Return [x, y] of the center of cell containing provided text 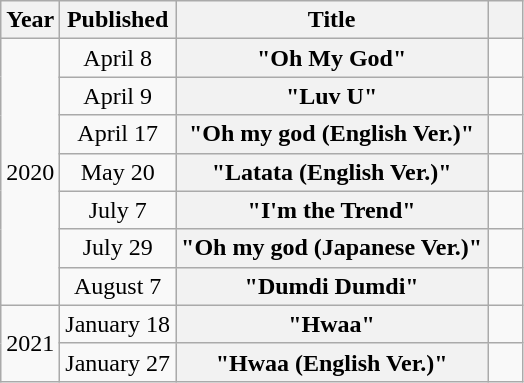
"I'm the Trend" [332, 210]
"Dumdi Dumdi" [332, 286]
"Latata (English Ver.)" [332, 172]
August 7 [118, 286]
July 29 [118, 248]
Year [30, 20]
Published [118, 20]
"Oh My God" [332, 58]
2020 [30, 172]
"Oh my god (Japanese Ver.)" [332, 248]
April 17 [118, 134]
May 20 [118, 172]
2021 [30, 343]
"Oh my god (English Ver.)" [332, 134]
April 8 [118, 58]
"Hwaa" [332, 324]
Title [332, 20]
January 18 [118, 324]
January 27 [118, 362]
April 9 [118, 96]
"Luv U" [332, 96]
"Hwaa (English Ver.)" [332, 362]
July 7 [118, 210]
